Provide the [x, y] coordinate of the cell's center where the given text is located.  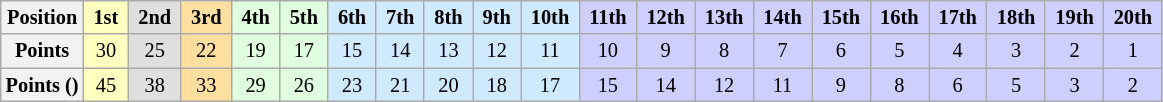
29 [256, 85]
1st [106, 17]
22 [206, 51]
10 [608, 51]
3rd [206, 17]
5th [304, 17]
38 [154, 85]
7th [400, 17]
Points () [42, 85]
26 [304, 85]
6th [352, 17]
30 [106, 51]
Position [42, 17]
17th [957, 17]
18th [1016, 17]
19 [256, 51]
Points [42, 51]
8th [448, 17]
9th [497, 17]
19th [1074, 17]
20 [448, 85]
13th [724, 17]
15th [841, 17]
1 [1133, 51]
25 [154, 51]
14th [782, 17]
7 [782, 51]
4 [957, 51]
4th [256, 17]
33 [206, 85]
10th [550, 17]
16th [899, 17]
12th [665, 17]
2nd [154, 17]
45 [106, 85]
21 [400, 85]
23 [352, 85]
20th [1133, 17]
18 [497, 85]
11th [608, 17]
13 [448, 51]
